Pinpoint the cell where the given text exists, returning its (x, y) midpoint coordinate. 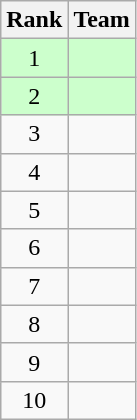
10 (34, 400)
1 (34, 58)
5 (34, 210)
9 (34, 362)
8 (34, 324)
7 (34, 286)
6 (34, 248)
4 (34, 172)
3 (34, 134)
Team (102, 20)
2 (34, 96)
Rank (34, 20)
